Determine the [X, Y] coordinate at the center of the cell enclosing the given text.  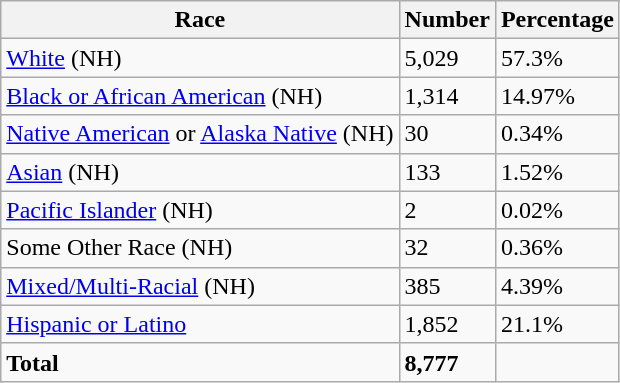
Asian (NH) [200, 172]
133 [447, 172]
Hispanic or Latino [200, 324]
385 [447, 286]
Race [200, 20]
Native American or Alaska Native (NH) [200, 134]
White (NH) [200, 58]
Total [200, 362]
Percentage [557, 20]
30 [447, 134]
0.36% [557, 248]
1.52% [557, 172]
2 [447, 210]
57.3% [557, 58]
0.34% [557, 134]
Pacific Islander (NH) [200, 210]
Number [447, 20]
Some Other Race (NH) [200, 248]
5,029 [447, 58]
1,852 [447, 324]
21.1% [557, 324]
1,314 [447, 96]
32 [447, 248]
Mixed/Multi-Racial (NH) [200, 286]
4.39% [557, 286]
14.97% [557, 96]
Black or African American (NH) [200, 96]
8,777 [447, 362]
0.02% [557, 210]
